Determine the (x, y) coordinate at the center of the cell enclosing the given text.  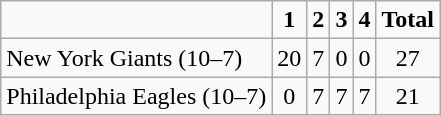
20 (290, 58)
3 (342, 20)
21 (408, 96)
New York Giants (10–7) (136, 58)
Total (408, 20)
27 (408, 58)
1 (290, 20)
Philadelphia Eagles (10–7) (136, 96)
4 (364, 20)
2 (318, 20)
